Capture the cell that displays the provided text and extract its (X, Y) central coordinate. 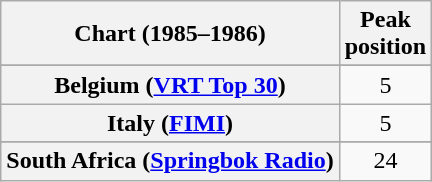
Peakposition (385, 34)
Italy (FIMI) (170, 123)
Belgium (VRT Top 30) (170, 85)
Chart (1985–1986) (170, 34)
24 (385, 161)
South Africa (Springbok Radio) (170, 161)
